Detect which cell encompasses the target text, then output its (x, y) center coordinate. 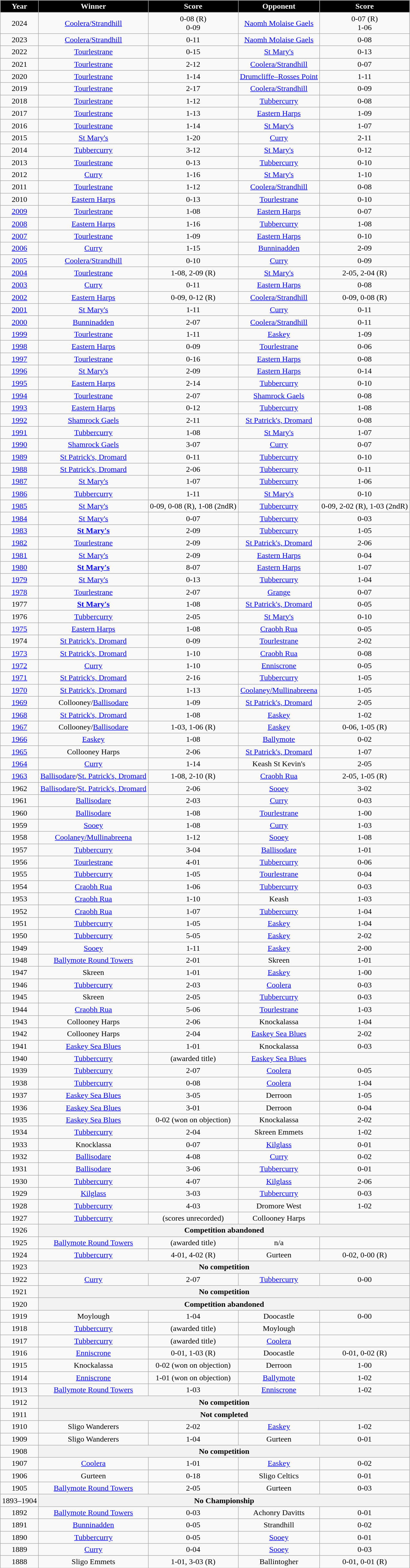
1972 (19, 666)
1918 (19, 1328)
Grange (279, 592)
1933 (19, 1145)
0-02, 0-00 (R) (365, 1255)
1965 (19, 752)
1892 (19, 1513)
2019 (19, 89)
2002 (19, 297)
1910 (19, 1427)
2-14 (193, 383)
1986 (19, 494)
1985 (19, 506)
1970 (19, 690)
2-05, 2-04 (R) (365, 273)
1939 (19, 1071)
1912 (19, 1402)
1908 (19, 1451)
1996 (19, 371)
1975 (19, 629)
3-04 (193, 850)
0-18 (193, 1476)
1967 (19, 727)
3-02 (365, 789)
2-16 (193, 678)
5-05 (193, 936)
1905 (19, 1488)
1-01 (won on objection) (193, 1378)
2-05, 1-05 (R) (365, 776)
2021 (19, 64)
2017 (19, 113)
2024 (19, 23)
2014 (19, 150)
1944 (19, 1009)
1956 (19, 862)
Knocklassa (94, 1145)
0-01, 0-02 (R) (365, 1353)
1-08, 2-09 (R) (193, 273)
3-12 (193, 150)
1955 (19, 874)
2-12 (193, 64)
1992 (19, 420)
1-08, 2-10 (R) (193, 776)
Keash (279, 899)
1893–1904 (19, 1500)
1989 (19, 457)
1991 (19, 432)
1-01, 3-03 (R) (193, 1562)
2-17 (193, 89)
1995 (19, 383)
1982 (19, 543)
1977 (19, 604)
1946 (19, 985)
0-09, 0-08 (R) (365, 297)
0-09, 0-12 (R) (193, 297)
1920 (19, 1304)
1959 (19, 825)
1948 (19, 960)
1921 (19, 1292)
1954 (19, 887)
5-06 (193, 1009)
1962 (19, 789)
1981 (19, 555)
1943 (19, 1022)
1958 (19, 838)
1949 (19, 948)
1-03, 1-06 (R) (193, 727)
2020 (19, 76)
1923 (19, 1267)
2-01 (193, 960)
1909 (19, 1439)
1934 (19, 1132)
1907 (19, 1464)
1890 (19, 1537)
1968 (19, 715)
1999 (19, 334)
4-03 (193, 1206)
1913 (19, 1390)
1987 (19, 481)
0-16 (193, 359)
2023 (19, 40)
1998 (19, 346)
1942 (19, 1034)
Dromore West (279, 1206)
1983 (19, 531)
1940 (19, 1058)
Opponent (279, 6)
1938 (19, 1083)
0-08 (R)0-09 (193, 23)
0-01, 1-03 (R) (193, 1353)
2-00 (365, 948)
1979 (19, 580)
1914 (19, 1378)
1953 (19, 899)
0-14 (365, 371)
8-07 (193, 568)
1941 (19, 1046)
2009 (19, 212)
1978 (19, 592)
4-08 (193, 1157)
1932 (19, 1157)
2016 (19, 125)
1930 (19, 1181)
Winner (94, 6)
1988 (19, 469)
1926 (19, 1230)
3-06 (193, 1169)
1891 (19, 1525)
1994 (19, 396)
3-01 (193, 1107)
1952 (19, 911)
2003 (19, 285)
1980 (19, 568)
1936 (19, 1107)
1947 (19, 973)
0-09, 2-02 (R), 1-03 (2ndR) (365, 506)
1919 (19, 1316)
1951 (19, 923)
Strandhill (279, 1525)
2010 (19, 199)
1974 (19, 641)
0-09, 0-08 (R), 1-08 (2ndR) (193, 506)
1927 (19, 1218)
Sligo Emmets (94, 1562)
1984 (19, 518)
1-15 (193, 248)
Drumcliffe–Rosses Point (279, 76)
1929 (19, 1194)
2018 (19, 101)
3-03 (193, 1194)
(scores unrecorded) (193, 1218)
Keash St Kevin's (279, 764)
3-07 (193, 445)
Skreen Emmets (279, 1132)
1966 (19, 739)
1915 (19, 1365)
1973 (19, 653)
1990 (19, 445)
2005 (19, 261)
1889 (19, 1550)
2012 (19, 175)
1957 (19, 850)
n/a (279, 1243)
2015 (19, 138)
1931 (19, 1169)
1917 (19, 1341)
4-01 (193, 862)
3-05 (193, 1095)
No Championship (224, 1500)
2022 (19, 52)
2011 (19, 187)
1916 (19, 1353)
4-07 (193, 1181)
1997 (19, 359)
2006 (19, 248)
Not completed (224, 1414)
1945 (19, 997)
Sligo Celtics (279, 1476)
2000 (19, 322)
1925 (19, 1243)
1961 (19, 801)
1935 (19, 1120)
1906 (19, 1476)
1928 (19, 1206)
1888 (19, 1562)
0-06, 1-05 (R) (365, 727)
2001 (19, 310)
1963 (19, 776)
0-07 (R)1-06 (365, 23)
2008 (19, 224)
1950 (19, 936)
2007 (19, 236)
1922 (19, 1279)
1976 (19, 617)
1937 (19, 1095)
1960 (19, 813)
0-15 (193, 52)
1-20 (193, 138)
Ballintogher (279, 1562)
Year (19, 6)
Achonry Davitts (279, 1513)
1969 (19, 702)
2004 (19, 273)
1924 (19, 1255)
2013 (19, 162)
1993 (19, 408)
4-01, 4-02 (R) (193, 1255)
1911 (19, 1414)
1964 (19, 764)
1971 (19, 678)
0-01, 0-01 (R) (365, 1562)
